For the text-containing cell, return its midpoint in (x, y) coordinate format. 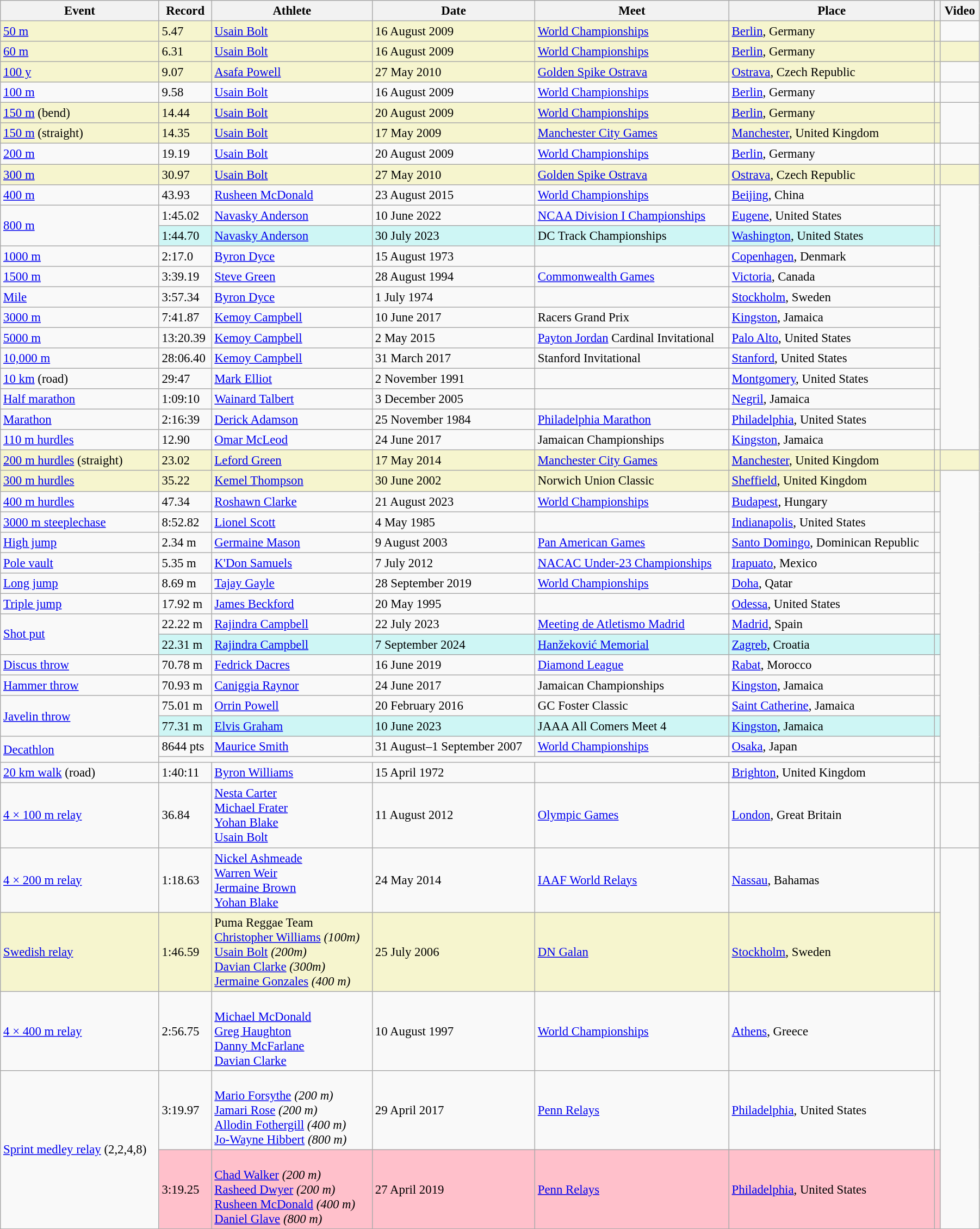
70.93 m (185, 686)
Brighton, United Kingdom (832, 773)
Osaka, Japan (832, 747)
Michael McDonaldGreg HaughtonDanny McFarlaneDavian Clarke (292, 1031)
28 September 2019 (454, 584)
DC Track Championships (632, 235)
50 m (79, 32)
Orrin Powell (292, 706)
IAAF World Relays (632, 880)
23.02 (185, 461)
Hanžeković Memorial (632, 644)
Beijing, China (832, 195)
JAAA All Comers Meet 4 (632, 727)
200 m (79, 154)
60 m (79, 52)
Norwich Union Classic (632, 481)
Tajay Gayle (292, 584)
2:16:39 (185, 420)
31 March 2017 (454, 358)
400 m (79, 195)
Caniggia Raynor (292, 686)
DN Galan (632, 952)
Irapuato, Mexico (832, 563)
NCAA Division I Championships (632, 215)
Marathon (79, 420)
13:20.39 (185, 338)
1:18.63 (185, 880)
London, Great Britain (832, 816)
Sheffield, United Kingdom (832, 481)
19.19 (185, 154)
1 July 1974 (454, 297)
Indianapolis, United States (832, 522)
Swedish relay (79, 952)
30.97 (185, 175)
3:39.19 (185, 277)
24 May 2014 (454, 880)
1:40:11 (185, 773)
1000 m (79, 256)
K'Don Samuels (292, 563)
9.07 (185, 72)
22.31 m (185, 644)
2 November 1991 (454, 379)
Triple jump (79, 604)
Doha, Qatar (832, 584)
1:44.70 (185, 235)
20 February 2016 (454, 706)
27 April 2019 (454, 1189)
14.44 (185, 113)
4 May 1985 (454, 522)
15 April 1972 (454, 773)
Eugene, United States (832, 215)
Philadelphia Marathon (632, 420)
4 × 100 m relay (79, 816)
7 July 2012 (454, 563)
10 August 1997 (454, 1031)
Rabat, Morocco (832, 665)
Odessa, United States (832, 604)
36.84 (185, 816)
Athens, Greece (832, 1031)
Chad Walker (200 m)Rasheed Dwyer (200 m)Rusheen McDonald (400 m)Daniel Glave (800 m) (292, 1189)
5.35 m (185, 563)
Mark Elliot (292, 379)
Palo Alto, United States (832, 338)
Fedrick Dacres (292, 665)
300 m (79, 175)
Record (185, 11)
30 July 2023 (454, 235)
Montgomery, United States (832, 379)
5000 m (79, 338)
30 June 2002 (454, 481)
9.58 (185, 92)
6.31 (185, 52)
8.69 m (185, 584)
Javelin throw (79, 716)
Lionel Scott (292, 522)
Half marathon (79, 399)
GC Foster Classic (632, 706)
100 m (79, 92)
2:56.75 (185, 1031)
Discus throw (79, 665)
21 August 2023 (454, 501)
Saint Catherine, Jamaica (832, 706)
29:47 (185, 379)
Maurice Smith (292, 747)
Racers Grand Prix (632, 318)
17 May 2014 (454, 461)
Roshawn Clarke (292, 501)
200 m hurdles (straight) (79, 461)
3:57.34 (185, 297)
Pole vault (79, 563)
43.93 (185, 195)
150 m (straight) (79, 133)
Santo Domingo, Dominican Republic (832, 542)
23 August 2015 (454, 195)
Derick Adamson (292, 420)
31 August–1 September 2007 (454, 747)
3:19.97 (185, 1110)
Nickel AshmeadeWarren WeirJermaine BrownYohan Blake (292, 880)
Asafa Powell (292, 72)
8:52.82 (185, 522)
14.35 (185, 133)
9 August 2003 (454, 542)
Stanford, United States (832, 358)
Athlete (292, 11)
Meet (632, 11)
Sprint medley relay (2,2,4,8) (79, 1150)
29 April 2017 (454, 1110)
Hammer throw (79, 686)
Washington, United States (832, 235)
10 km (road) (79, 379)
20 May 1995 (454, 604)
2 May 2015 (454, 338)
Long jump (79, 584)
25 July 2006 (454, 952)
Stanford Invitational (632, 358)
22.22 m (185, 624)
NACAC Under-23 Championships (632, 563)
Wainard Talbert (292, 399)
Copenhagen, Denmark (832, 256)
300 m hurdles (79, 481)
Pan American Games (632, 542)
Byron Williams (292, 773)
Elvis Graham (292, 727)
20 km walk (road) (79, 773)
22 July 2023 (454, 624)
17 May 2009 (454, 133)
77.31 m (185, 727)
Video (959, 11)
3 December 2005 (454, 399)
Negril, Jamaica (832, 399)
Mario Forsythe (200 m)Jamari Rose (200 m)Allodin Fothergill (400 m)Jo-Wayne Hibbert (800 m) (292, 1110)
3000 m steeplechase (79, 522)
5.47 (185, 32)
800 m (79, 225)
35.22 (185, 481)
Meeting de Atletismo Madrid (632, 624)
10 June 2017 (454, 318)
75.01 m (185, 706)
Diamond League (632, 665)
Steve Green (292, 277)
Omar McLeod (292, 440)
Place (832, 11)
4 × 400 m relay (79, 1031)
2.34 m (185, 542)
11 August 2012 (454, 816)
1:46.59 (185, 952)
Victoria, Canada (832, 277)
15 August 1973 (454, 256)
28:06.40 (185, 358)
Commonwealth Games (632, 277)
70.78 m (185, 665)
100 y (79, 72)
110 m hurdles (79, 440)
17.92 m (185, 604)
1:45.02 (185, 215)
1500 m (79, 277)
Zagreb, Croatia (832, 644)
4 × 200 m relay (79, 880)
28 August 1994 (454, 277)
1:09:10 (185, 399)
16 June 2019 (454, 665)
3000 m (79, 318)
Mile (79, 297)
150 m (bend) (79, 113)
Leford Green (292, 461)
Madrid, Spain (832, 624)
Olympic Games (632, 816)
Puma Reggae TeamChristopher Williams (100m)Usain Bolt (200m)Davian Clarke (300m)Jermaine Gonzales (400 m) (292, 952)
Shot put (79, 634)
7 September 2024 (454, 644)
10,000 m (79, 358)
Kemel Thompson (292, 481)
12.90 (185, 440)
Germaine Mason (292, 542)
Payton Jordan Cardinal Invitational (632, 338)
2:17.0 (185, 256)
8644 pts (185, 747)
3:19.25 (185, 1189)
10 June 2022 (454, 215)
7:41.87 (185, 318)
Budapest, Hungary (832, 501)
Rusheen McDonald (292, 195)
Date (454, 11)
47.34 (185, 501)
25 November 1984 (454, 420)
Nassau, Bahamas (832, 880)
James Beckford (292, 604)
Event (79, 11)
Decathlon (79, 749)
Nesta CarterMichael FraterYohan BlakeUsain Bolt (292, 816)
High jump (79, 542)
400 m hurdles (79, 501)
10 June 2023 (454, 727)
